For the text-containing cell, return its midpoint in [X, Y] coordinate format. 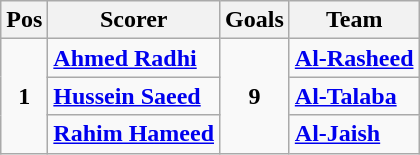
Al-Jaish [354, 134]
Ahmed Radhi [134, 58]
Rahim Hameed [134, 134]
Goals [255, 20]
9 [255, 96]
1 [24, 96]
Pos [24, 20]
Team [354, 20]
Al-Talaba [354, 96]
Scorer [134, 20]
Al-Rasheed [354, 58]
Hussein Saeed [134, 96]
